Find where the given text appears and provide that cell's center as (x, y) coordinate. 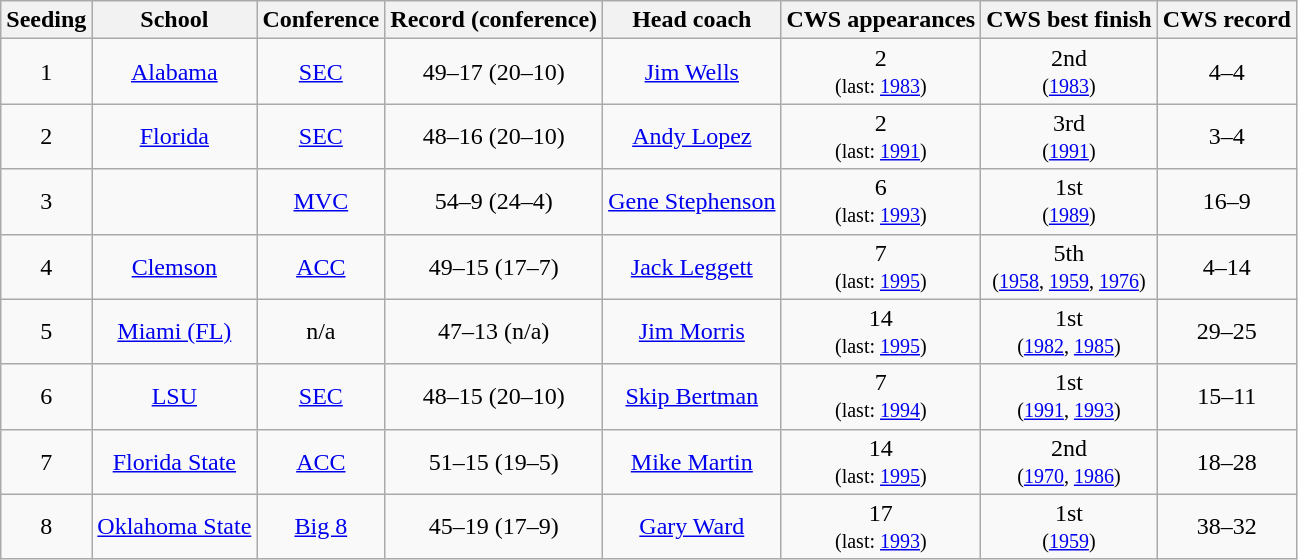
6 (46, 396)
29–25 (1226, 332)
16–9 (1226, 202)
2(last: 1991) (881, 136)
6(last: 1993) (881, 202)
1st(1959) (1069, 526)
17(last: 1993) (881, 526)
48–16 (20–10) (494, 136)
4–4 (1226, 72)
Skip Bertman (692, 396)
2nd(1970, 1986) (1069, 462)
n/a (321, 332)
7 (46, 462)
49–17 (20–10) (494, 72)
Gary Ward (692, 526)
5th(1958, 1959, 1976) (1069, 266)
15–11 (1226, 396)
Seeding (46, 20)
Jim Wells (692, 72)
8 (46, 526)
51–15 (19–5) (494, 462)
1st(1991, 1993) (1069, 396)
Big 8 (321, 526)
CWS appearances (881, 20)
7(last: 1995) (881, 266)
MVC (321, 202)
54–9 (24–4) (494, 202)
Andy Lopez (692, 136)
Jim Morris (692, 332)
2(last: 1983) (881, 72)
Florida State (174, 462)
LSU (174, 396)
Gene Stephenson (692, 202)
5 (46, 332)
2 (46, 136)
1 (46, 72)
4 (46, 266)
49–15 (17–7) (494, 266)
Jack Leggett (692, 266)
3 (46, 202)
Florida (174, 136)
3rd(1991) (1069, 136)
2nd(1983) (1069, 72)
38–32 (1226, 526)
4–14 (1226, 266)
48–15 (20–10) (494, 396)
1st(1982, 1985) (1069, 332)
CWS record (1226, 20)
1st(1989) (1069, 202)
47–13 (n/a) (494, 332)
7(last: 1994) (881, 396)
3–4 (1226, 136)
Head coach (692, 20)
18–28 (1226, 462)
Conference (321, 20)
Mike Martin (692, 462)
Oklahoma State (174, 526)
School (174, 20)
Alabama (174, 72)
45–19 (17–9) (494, 526)
Clemson (174, 266)
CWS best finish (1069, 20)
Record (conference) (494, 20)
Miami (FL) (174, 332)
